Return (X, Y) of the center of cell containing provided text 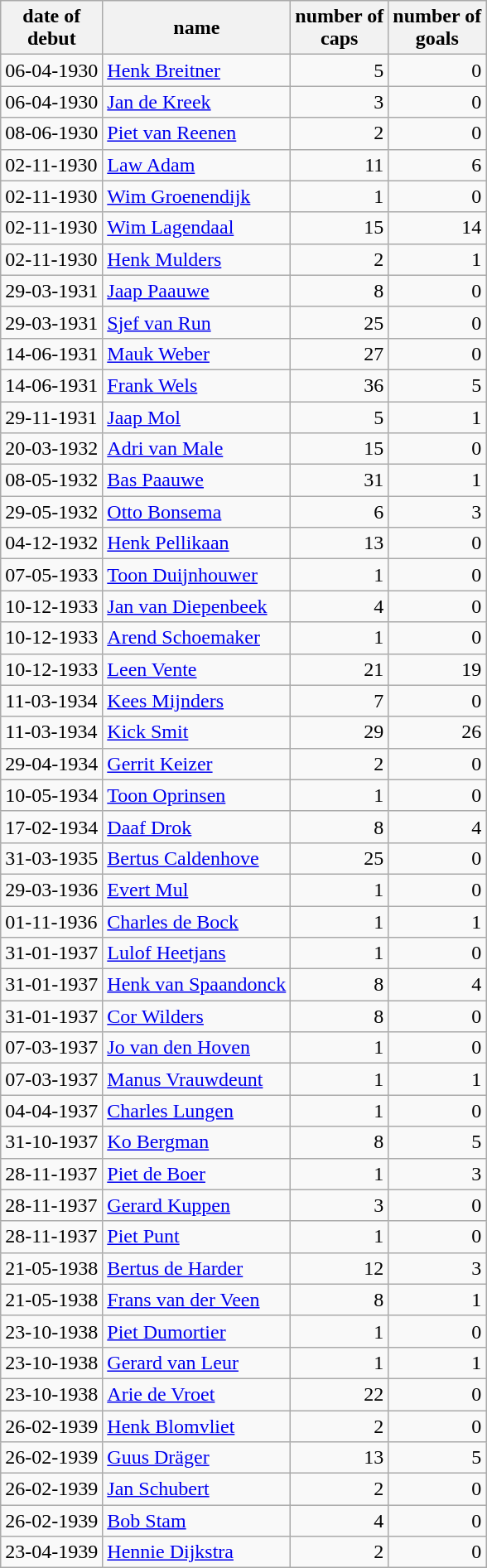
29-03-1936 (51, 890)
Henk van Spaandonck (197, 985)
Toon Duijnhouwer (197, 575)
Lulof Heetjans (197, 953)
36 (340, 385)
Jan Schubert (197, 1489)
31-10-1937 (51, 1142)
21 (340, 669)
29 (340, 732)
Henk Mulders (197, 259)
Frans van der Veen (197, 1300)
Wim Groenendijk (197, 196)
29-11-1931 (51, 417)
Law Adam (197, 165)
Jo van den Hoven (197, 1048)
Arend Schoemaker (197, 638)
Jaap Mol (197, 417)
04-12-1932 (51, 543)
10-05-1934 (51, 795)
Mauk Weber (197, 354)
Sjef van Run (197, 322)
31-03-1935 (51, 858)
Manus Vrauwdeunt (197, 1079)
Toon Oprinsen (197, 795)
Arie de Vroet (197, 1394)
Henk Pellikaan (197, 543)
17-02-1934 (51, 827)
01-11-1936 (51, 922)
Wim Lagendaal (197, 228)
19 (437, 669)
Frank Wels (197, 385)
Henk Blomvliet (197, 1426)
Bertus de Harder (197, 1268)
number ofgoals (437, 28)
Leen Vente (197, 669)
Piet van Reenen (197, 133)
Charles Lungen (197, 1111)
Evert Mul (197, 890)
Gerard van Leur (197, 1363)
Kees Mijnders (197, 701)
Piet Dumortier (197, 1331)
Piet de Boer (197, 1174)
31 (340, 480)
Bertus Caldenhove (197, 858)
Bas Paauwe (197, 480)
27 (340, 354)
number ofcaps (340, 28)
Jan van Diepenbeek (197, 606)
Gerrit Keizer (197, 764)
14 (437, 228)
Bob Stam (197, 1521)
Otto Bonsema (197, 512)
Henk Breitner (197, 70)
Ko Bergman (197, 1142)
Guus Dräger (197, 1458)
29-05-1932 (51, 512)
11 (340, 165)
date ofdebut (51, 28)
04-04-1937 (51, 1111)
Hennie Dijkstra (197, 1552)
Kick Smit (197, 732)
08-06-1930 (51, 133)
Piet Punt (197, 1237)
20-03-1932 (51, 449)
Gerard Kuppen (197, 1205)
name (197, 28)
Daaf Drok (197, 827)
07-05-1933 (51, 575)
08-05-1932 (51, 480)
23-04-1939 (51, 1552)
7 (340, 701)
29-04-1934 (51, 764)
Charles de Bock (197, 922)
Jaap Paauwe (197, 291)
Cor Wilders (197, 1016)
22 (340, 1394)
Adri van Male (197, 449)
26 (437, 732)
12 (340, 1268)
Jan de Kreek (197, 102)
